Extract the [x, y] coordinate from the center of the cell holding the provided text.  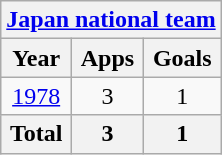
Apps [108, 58]
1978 [36, 96]
Goals [182, 58]
Total [36, 134]
Japan national team [111, 20]
Year [36, 58]
